Return (X, Y) of the center of cell containing provided text 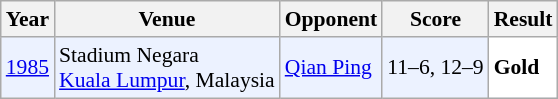
Opponent (332, 19)
Year (28, 19)
Gold (524, 68)
Qian Ping (332, 68)
Score (435, 19)
1985 (28, 68)
Result (524, 19)
Venue (167, 19)
Stadium Negara Kuala Lumpur, Malaysia (167, 68)
11–6, 12–9 (435, 68)
